Detect which cell encompasses the target text, then output its (x, y) center coordinate. 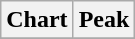
Chart (37, 20)
Peak (104, 20)
